Pinpoint the cell where the given text exists, returning its [X, Y] midpoint coordinate. 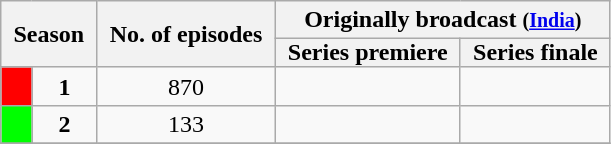
870 [186, 86]
No. of episodes [186, 34]
133 [186, 124]
1 [64, 86]
Season [49, 34]
Originally broadcast (India) [442, 20]
Series premiere [368, 53]
Series finale [535, 53]
2 [64, 124]
